Locate the cell with the specified text and output its [X, Y] center coordinate. 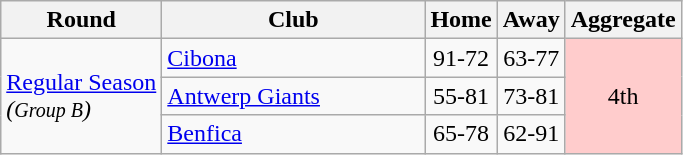
Cibona [294, 58]
Club [294, 20]
55-81 [461, 96]
62-91 [531, 134]
Away [531, 20]
Round [82, 20]
Antwerp Giants [294, 96]
91-72 [461, 58]
Regular Season(Group B) [82, 96]
Home [461, 20]
73-81 [531, 96]
65-78 [461, 134]
Aggregate [623, 20]
63-77 [531, 58]
4th [623, 96]
Benfica [294, 134]
